Locate the cell with the specified text and output its (x, y) center coordinate. 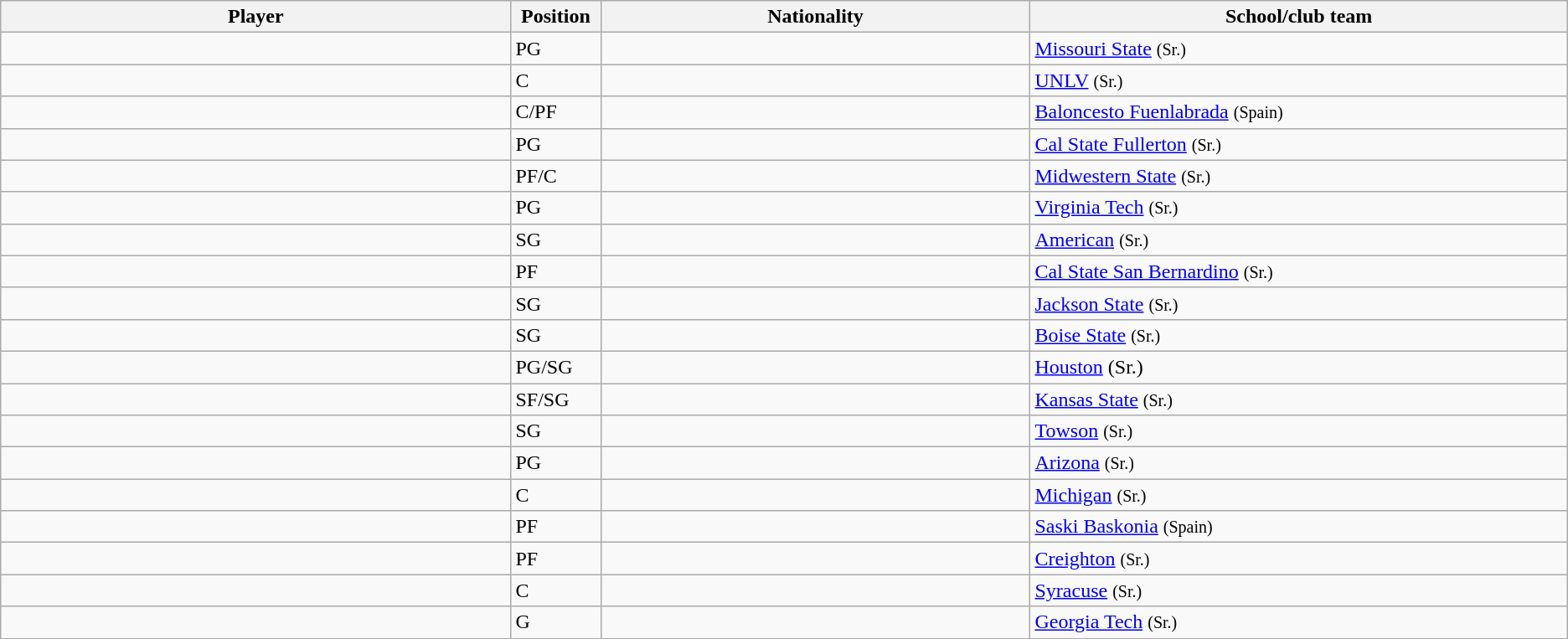
G (556, 622)
Baloncesto Fuenlabrada (Spain) (1298, 112)
Cal State Fullerton (Sr.) (1298, 144)
Syracuse (Sr.) (1298, 590)
C/PF (556, 112)
Georgia Tech (Sr.) (1298, 622)
Arizona (Sr.) (1298, 463)
SF/SG (556, 399)
PG/SG (556, 367)
UNLV (Sr.) (1298, 80)
Michigan (Sr.) (1298, 495)
American (Sr.) (1298, 240)
PF/C (556, 176)
Creighton (Sr.) (1298, 559)
Houston (Sr.) (1298, 367)
Missouri State (Sr.) (1298, 49)
Kansas State (Sr.) (1298, 399)
Midwestern State (Sr.) (1298, 176)
Boise State (Sr.) (1298, 335)
Virginia Tech (Sr.) (1298, 208)
Cal State San Bernardino (Sr.) (1298, 271)
Position (556, 17)
Nationality (816, 17)
School/club team (1298, 17)
Player (256, 17)
Towson (Sr.) (1298, 431)
Saski Baskonia (Spain) (1298, 527)
Jackson State (Sr.) (1298, 303)
